Search for the cell housing the specified text and yield its [X, Y] center coordinate. 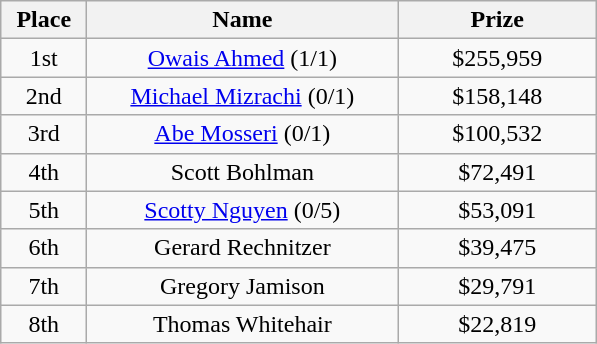
Gerard Rechnitzer [242, 248]
2nd [44, 96]
Abe Mosseri (0/1) [242, 134]
8th [44, 324]
Prize [498, 20]
1st [44, 58]
Owais Ahmed (1/1) [242, 58]
3rd [44, 134]
Scotty Nguyen (0/5) [242, 210]
$158,148 [498, 96]
Place [44, 20]
Michael Mizrachi (0/1) [242, 96]
$29,791 [498, 286]
Thomas Whitehair [242, 324]
$100,532 [498, 134]
Scott Bohlman [242, 172]
$22,819 [498, 324]
6th [44, 248]
7th [44, 286]
Name [242, 20]
4th [44, 172]
5th [44, 210]
$255,959 [498, 58]
Gregory Jamison [242, 286]
$72,491 [498, 172]
$53,091 [498, 210]
$39,475 [498, 248]
